Search for the cell housing the specified text and yield its [x, y] center coordinate. 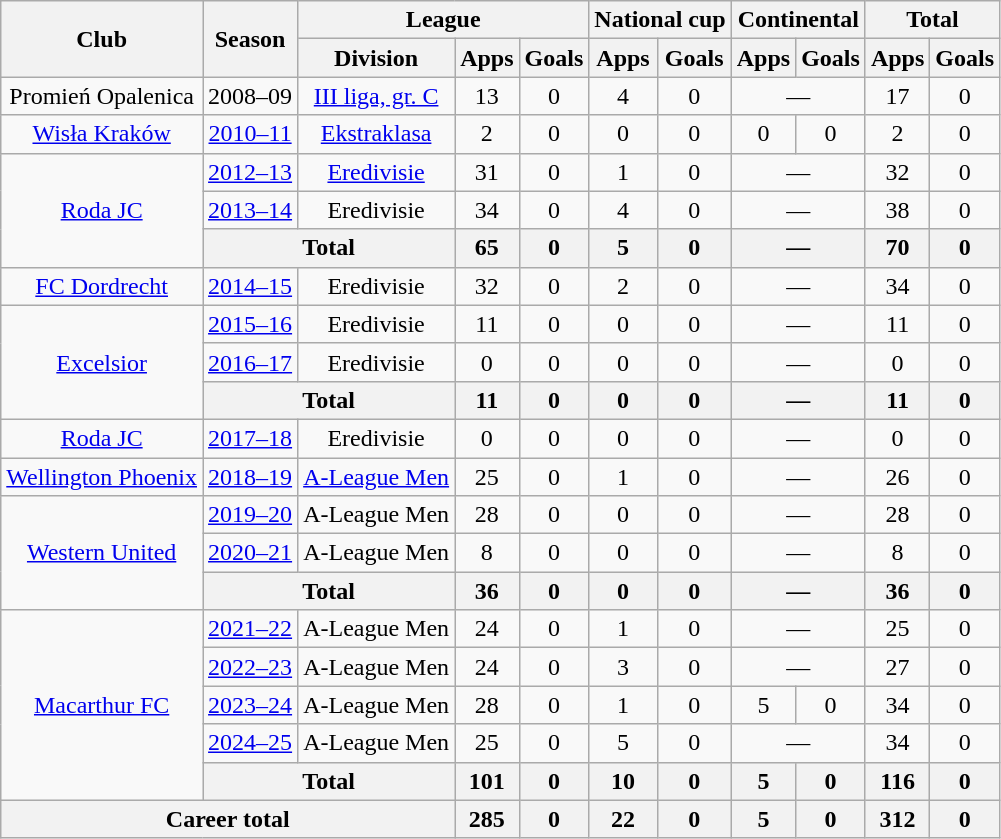
3 [623, 667]
Excelsior [102, 362]
Wellington Phoenix [102, 477]
2024–25 [250, 743]
2015–16 [250, 324]
National cup [660, 20]
70 [897, 248]
2018–19 [250, 477]
Continental [798, 20]
2019–20 [250, 515]
Division [376, 58]
285 [487, 819]
Season [250, 39]
Ekstraklasa [376, 134]
13 [487, 96]
Promień Opalenica [102, 96]
26 [897, 477]
17 [897, 96]
Macarthur FC [102, 705]
Club [102, 39]
League [444, 20]
31 [487, 172]
38 [897, 210]
101 [487, 781]
10 [623, 781]
65 [487, 248]
2010–11 [250, 134]
Wisła Kraków [102, 134]
2016–17 [250, 362]
2023–24 [250, 705]
Career total [228, 819]
2021–22 [250, 629]
2012–13 [250, 172]
Western United [102, 553]
22 [623, 819]
2013–14 [250, 210]
2014–15 [250, 286]
312 [897, 819]
III liga, gr. C [376, 96]
2017–18 [250, 438]
2008–09 [250, 96]
2022–23 [250, 667]
FC Dordrecht [102, 286]
2020–21 [250, 553]
116 [897, 781]
27 [897, 667]
